Output the (x, y) coordinate of the center of the cell containing the given text.  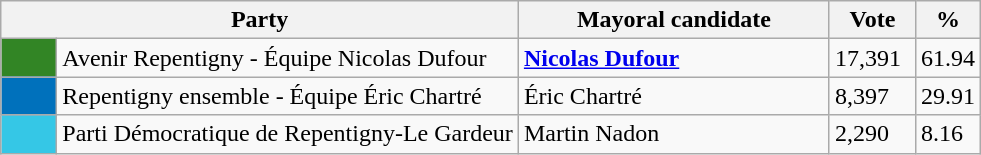
Repentigny ensemble - Équipe Éric Chartré (288, 96)
% (948, 20)
Parti Démocratique de Repentigny-Le Gardeur (288, 134)
8,397 (872, 96)
Martin Nadon (674, 134)
Avenir Repentigny - Équipe Nicolas Dufour (288, 58)
Vote (872, 20)
Party (260, 20)
Nicolas Dufour (674, 58)
8.16 (948, 134)
61.94 (948, 58)
29.91 (948, 96)
2,290 (872, 134)
17,391 (872, 58)
Éric Chartré (674, 96)
Mayoral candidate (674, 20)
